Determine the (X, Y) coordinate at the center of the cell enclosing the given text.  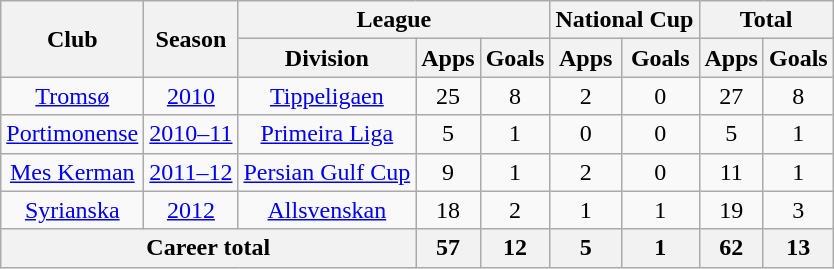
62 (731, 248)
2010 (191, 96)
Season (191, 39)
2010–11 (191, 134)
12 (515, 248)
Allsvenskan (327, 210)
2011–12 (191, 172)
Total (766, 20)
57 (448, 248)
National Cup (624, 20)
13 (798, 248)
Tippeligaen (327, 96)
Persian Gulf Cup (327, 172)
League (394, 20)
Career total (208, 248)
Syrianska (72, 210)
25 (448, 96)
18 (448, 210)
Mes Kerman (72, 172)
3 (798, 210)
Portimonense (72, 134)
Club (72, 39)
2012 (191, 210)
19 (731, 210)
11 (731, 172)
9 (448, 172)
Primeira Liga (327, 134)
Tromsø (72, 96)
27 (731, 96)
Division (327, 58)
